Scan for the cell matching the given text and deliver its [X, Y] coordinate at center. 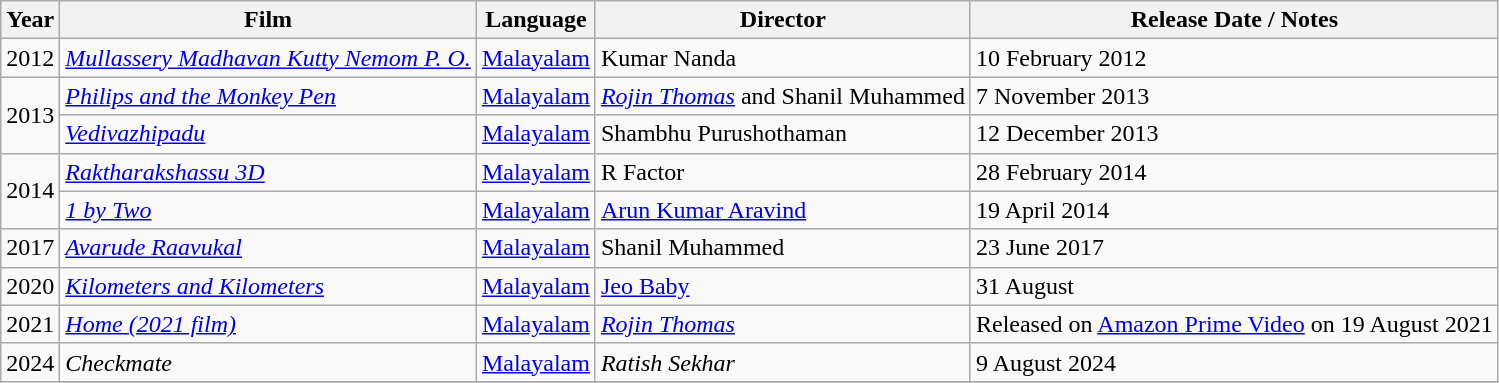
Kilometers and Kilometers [268, 286]
Rojin Thomas and Shanil Muhammed [782, 96]
Release Date / Notes [1234, 20]
R Factor [782, 172]
Jeo Baby [782, 286]
Raktharakshassu 3D [268, 172]
Year [30, 20]
19 April 2014 [1234, 210]
Avarude Raavukal [268, 248]
1 by Two [268, 210]
28 February 2014 [1234, 172]
2014 [30, 191]
Film [268, 20]
Home (2021 film) [268, 324]
Rojin Thomas [782, 324]
12 December 2013 [1234, 134]
2012 [30, 58]
31 August [1234, 286]
Arun Kumar Aravind [782, 210]
Director [782, 20]
Kumar Nanda [782, 58]
2017 [30, 248]
7 November 2013 [1234, 96]
10 February 2012 [1234, 58]
Vedivazhipadu [268, 134]
Checkmate [268, 362]
Released on Amazon Prime Video on 19 August 2021 [1234, 324]
2021 [30, 324]
Shambhu Purushothaman [782, 134]
Ratish Sekhar [782, 362]
2013 [30, 115]
Language [536, 20]
Mullassery Madhavan Kutty Nemom P. O. [268, 58]
Philips and the Monkey Pen [268, 96]
9 August 2024 [1234, 362]
Shanil Muhammed [782, 248]
23 June 2017 [1234, 248]
2024 [30, 362]
2020 [30, 286]
